Return (X, Y) of the center of cell containing provided text 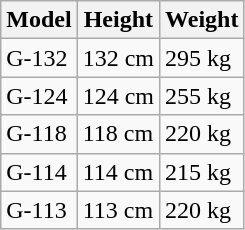
132 cm (118, 58)
114 cm (118, 172)
Weight (202, 20)
Height (118, 20)
113 cm (118, 210)
124 cm (118, 96)
G-114 (39, 172)
118 cm (118, 134)
215 kg (202, 172)
G-113 (39, 210)
255 kg (202, 96)
G-124 (39, 96)
295 kg (202, 58)
G-118 (39, 134)
Model (39, 20)
G-132 (39, 58)
